Search for the cell housing the specified text and yield its [X, Y] center coordinate. 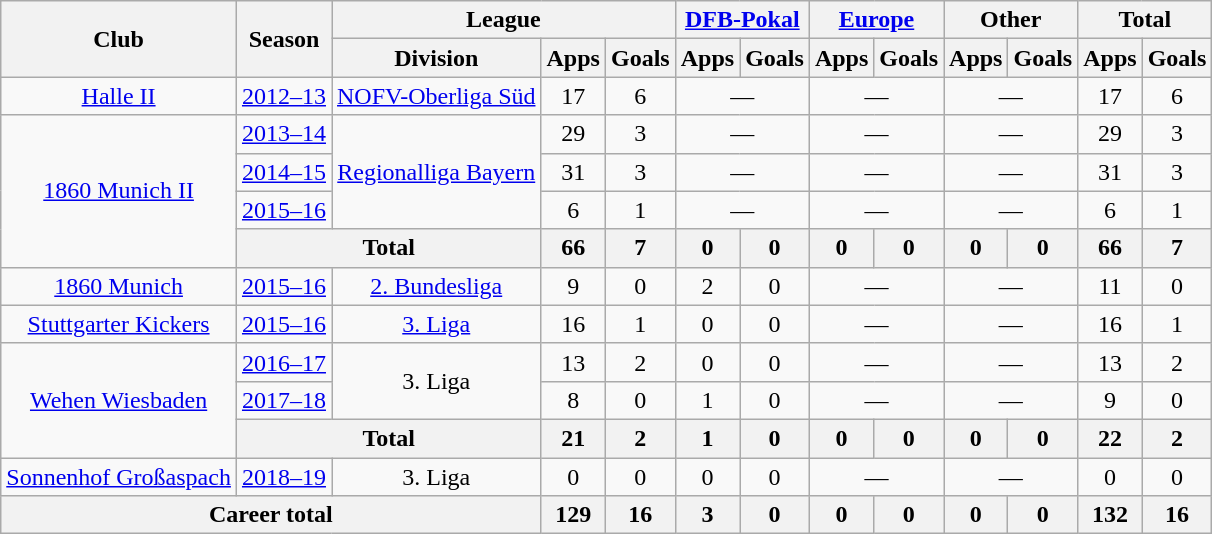
Europe [876, 20]
1860 Munich II [119, 191]
8 [573, 400]
Sonnenhof Großaspach [119, 477]
League [504, 20]
Regionalliga Bayern [437, 172]
Career total [271, 515]
2013–14 [284, 134]
Wehen Wiesbaden [119, 400]
Division [437, 58]
DFB-Pokal [742, 20]
132 [1110, 515]
2. Bundesliga [437, 286]
2012–13 [284, 96]
2017–18 [284, 400]
21 [573, 438]
Season [284, 39]
2016–17 [284, 362]
Other [1011, 20]
2014–15 [284, 172]
22 [1110, 438]
1860 Munich [119, 286]
2018–19 [284, 477]
Stuttgarter Kickers [119, 324]
Club [119, 39]
129 [573, 515]
Halle II [119, 96]
11 [1110, 286]
NOFV-Oberliga Süd [437, 96]
